Output the (X, Y) coordinate of the center of the cell containing the given text.  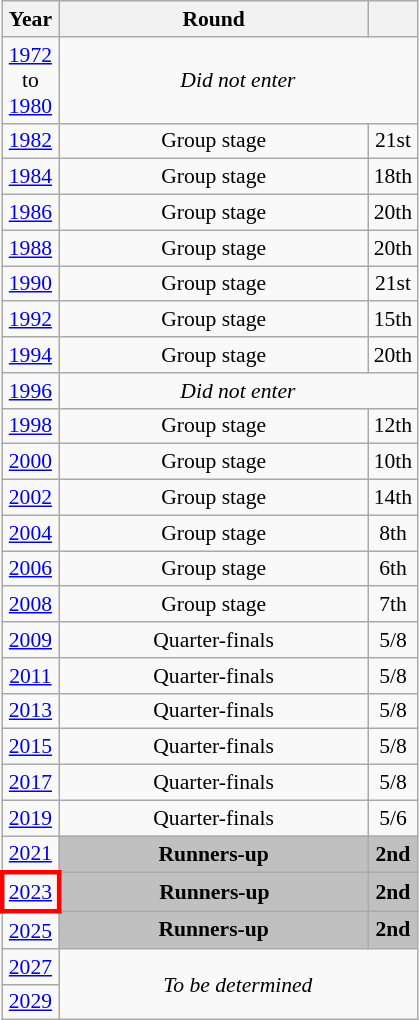
2011 (30, 676)
2025 (30, 930)
1984 (30, 177)
2000 (30, 462)
2023 (30, 892)
1972to1980 (30, 80)
2013 (30, 711)
2006 (30, 569)
2021 (30, 854)
1996 (30, 391)
Year (30, 19)
14th (394, 498)
1990 (30, 284)
15th (394, 320)
2017 (30, 783)
Round (214, 19)
2027 (30, 967)
2019 (30, 818)
18th (394, 177)
2008 (30, 605)
2029 (30, 1002)
10th (394, 462)
2015 (30, 747)
To be determined (238, 984)
2009 (30, 640)
1992 (30, 320)
2002 (30, 498)
6th (394, 569)
1982 (30, 141)
7th (394, 605)
8th (394, 533)
1988 (30, 248)
2004 (30, 533)
12th (394, 426)
1986 (30, 213)
5/6 (394, 818)
1994 (30, 355)
1998 (30, 426)
